Return [X, Y] of the center of cell containing provided text 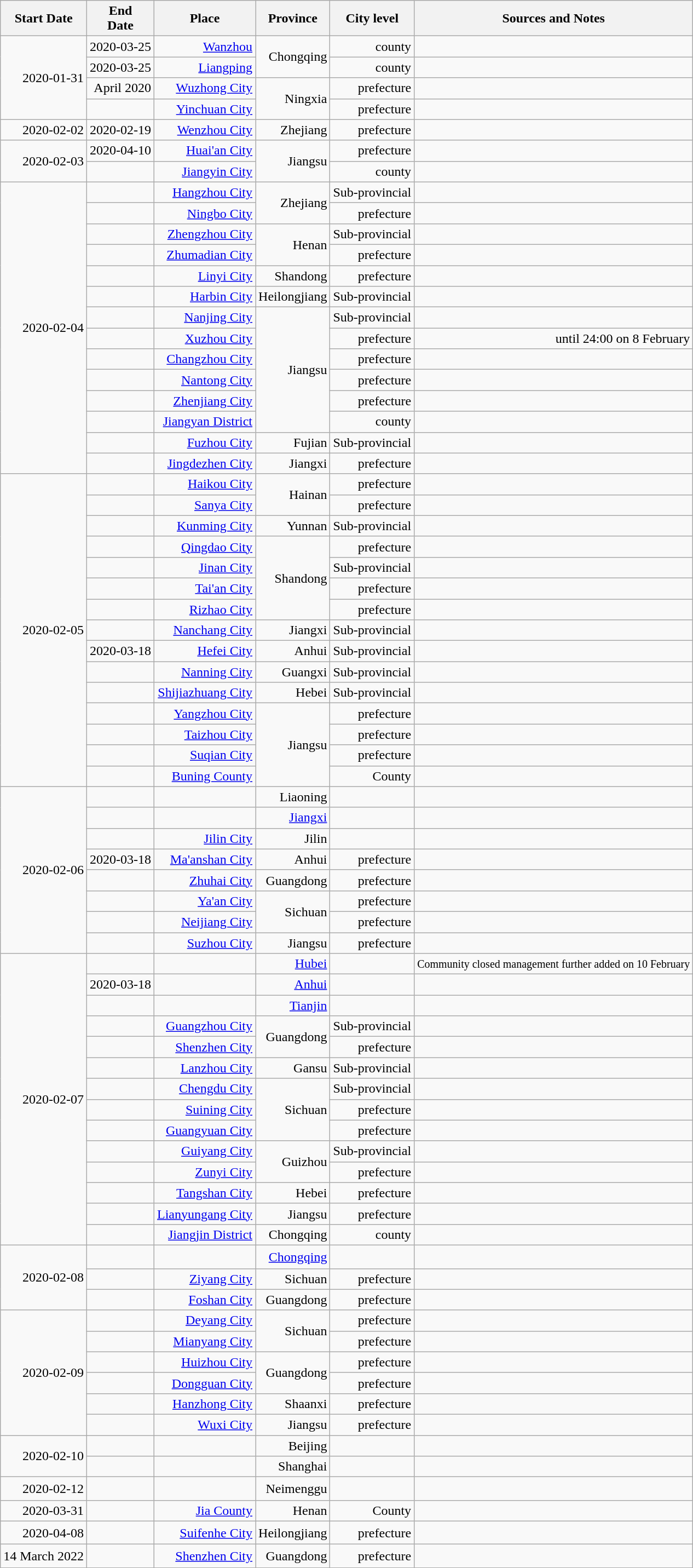
Ziyang City [205, 1279]
14 March 2022 [44, 1556]
Xuzhou City [205, 338]
Suining City [205, 1110]
Zhengzhou City [205, 234]
Zhuhai City [205, 880]
Jiangyan District [205, 422]
Hainan [293, 495]
Tangshan City [205, 1193]
Jilin [293, 838]
Wuxi City [205, 1425]
2020-04-10 [120, 151]
2020-02-09 [44, 1372]
Wenzhou City [205, 130]
Guangyuan City [205, 1130]
Sources and Notes [554, 19]
2020-02-12 [44, 1489]
Hefei City [205, 651]
Liaoning [293, 797]
2020-02-08 [44, 1277]
Beijing [293, 1445]
Guiyang City [205, 1151]
Gansu [293, 1068]
2020-02-06 [44, 870]
Jingdezhen City [205, 463]
Lanzhou City [205, 1068]
Nanning City [205, 672]
Ya'an City [205, 901]
Start Date [44, 19]
Neimenggu [293, 1489]
Mianyang City [205, 1341]
Yinchuan City [205, 109]
2020-02-05 [44, 630]
2020-02-07 [44, 1100]
Hangzhou City [205, 192]
Guangzhou City [205, 1026]
Yunnan [293, 526]
EndDate [120, 19]
2020-02-10 [44, 1456]
2020-03-31 [44, 1510]
Wuzhong City [205, 88]
Suifenhe City [205, 1532]
Fujian [293, 443]
Huai'an City [205, 151]
Hanzhong City [205, 1404]
Jinan City [205, 567]
2020-02-03 [44, 161]
Ningbo City [205, 213]
Harbin City [205, 297]
Shaanxi [293, 1404]
Hubei [293, 964]
Jia County [205, 1510]
2020-02-19 [120, 130]
Jiangyin City [205, 171]
April 2020 [120, 88]
Nanjing City [205, 318]
2020-01-31 [44, 78]
Deyang City [205, 1320]
Place [205, 19]
Chengdu City [205, 1089]
Zhumadian City [205, 255]
2020-02-02 [44, 130]
until 24:00 on 8 February [554, 338]
Shanghai [293, 1467]
Changzhou City [205, 359]
Suqian City [205, 755]
Haikou City [205, 484]
Nanchang City [205, 630]
Fuzhou City [205, 443]
Rizhao City [205, 610]
Kunming City [205, 526]
Nantong City [205, 380]
Yangzhou City [205, 714]
Sanya City [205, 505]
Guizhou [293, 1162]
Province [293, 19]
Foshan City [205, 1300]
Dongguan City [205, 1383]
Tai'an City [205, 588]
Tianjin [293, 1006]
Ma'anshan City [205, 859]
Suzhou City [205, 943]
Ningxia [293, 99]
Lianyungang City [205, 1214]
Liangping [205, 67]
Jilin City [205, 838]
City level [372, 19]
Community closed management further added on 10 February [554, 964]
Zhenjiang City [205, 401]
Qingdao City [205, 547]
2020-04-08 [44, 1532]
Neijiang City [205, 922]
Zunyi City [205, 1172]
Jiangjin District [205, 1234]
Guangxi [293, 672]
2020-02-04 [44, 328]
Shijiazhuang City [205, 693]
Wanzhou [205, 47]
Huizhou City [205, 1362]
Linyi City [205, 275]
Buning County [205, 776]
Taizhou City [205, 734]
